Locate the cell with the specified text and output its [X, Y] center coordinate. 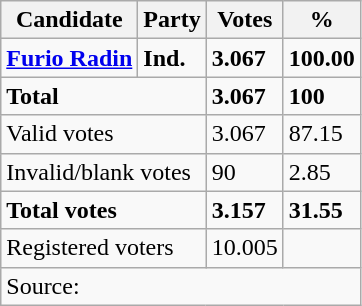
2.85 [322, 172]
Total [104, 96]
87.15 [322, 134]
3.157 [244, 210]
Votes [244, 20]
Candidate [70, 20]
Invalid/blank votes [104, 172]
Source: [181, 286]
Registered voters [104, 248]
90 [244, 172]
100.00 [322, 58]
Ind. [172, 58]
Valid votes [104, 134]
Total votes [104, 210]
31.55 [322, 210]
10.005 [244, 248]
% [322, 20]
Furio Radin [70, 58]
100 [322, 96]
Party [172, 20]
